From the cell containing the given text, extract its center point as (X, Y) coordinate. 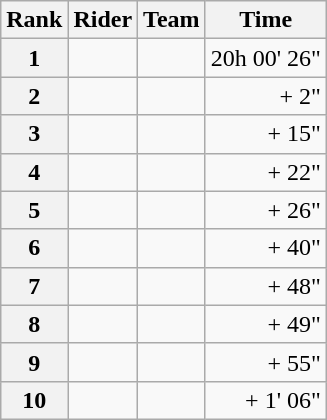
10 (34, 400)
2 (34, 96)
+ 40" (266, 248)
Time (266, 20)
+ 55" (266, 362)
Team (172, 20)
1 (34, 58)
3 (34, 134)
7 (34, 286)
+ 26" (266, 210)
9 (34, 362)
5 (34, 210)
6 (34, 248)
Rank (34, 20)
+ 1' 06" (266, 400)
8 (34, 324)
+ 2" (266, 96)
4 (34, 172)
+ 49" (266, 324)
20h 00' 26" (266, 58)
+ 22" (266, 172)
+ 48" (266, 286)
+ 15" (266, 134)
Rider (103, 20)
